For the text-containing cell, return its midpoint in [X, Y] coordinate format. 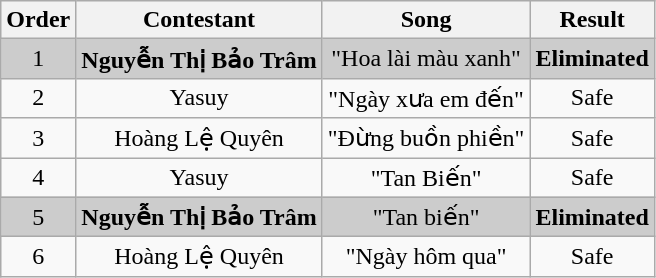
"Tan biến" [426, 217]
2 [38, 98]
Song [426, 20]
1 [38, 59]
5 [38, 217]
"Ngày xưa em đến" [426, 98]
4 [38, 178]
6 [38, 257]
Order [38, 20]
"Tan Biến" [426, 178]
Result [592, 20]
Contestant [199, 20]
"Đừng buồn phiền" [426, 138]
"Ngày hôm qua" [426, 257]
3 [38, 138]
"Hoa lài màu xanh" [426, 59]
